Return (x, y) of the center of cell containing provided text 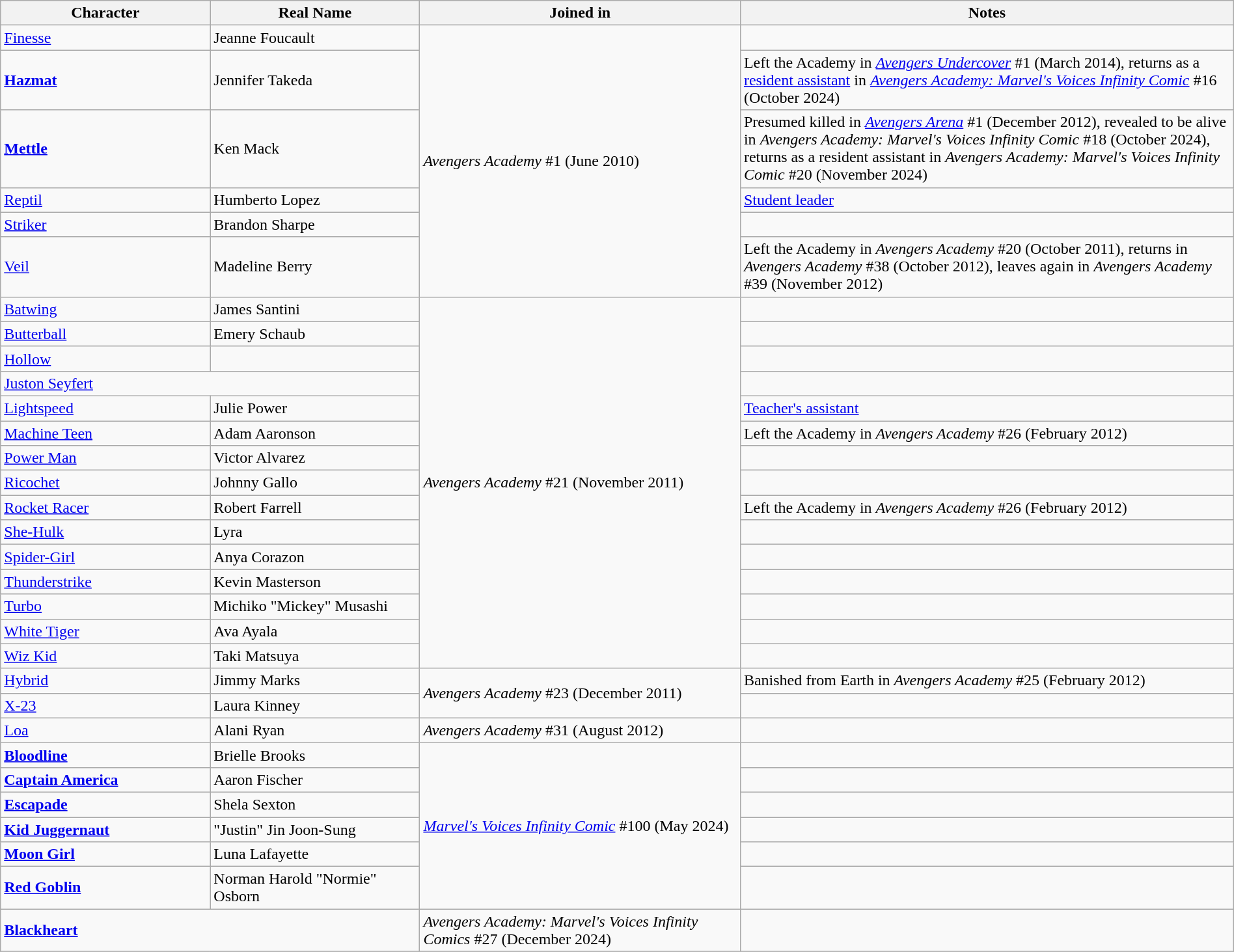
Wiz Kid (105, 656)
Laura Kinney (315, 705)
X-23 (105, 705)
White Tiger (105, 631)
Escapade (105, 804)
Alani Ryan (315, 730)
Real Name (315, 13)
Avengers Academy: Marvel's Voices Infinity Comics #27 (December 2024) (581, 931)
Ricochet (105, 483)
Hollow (105, 359)
Victor Alvarez (315, 458)
Madeline Berry (315, 267)
Brielle Brooks (315, 755)
Joined in (581, 13)
Turbo (105, 606)
Avengers Academy #21 (November 2011) (581, 483)
Julie Power (315, 408)
Reptil (105, 200)
Robert Farrell (315, 508)
Student leader (987, 200)
Captain America (105, 780)
Rocket Racer (105, 508)
Ava Ayala (315, 631)
James Santini (315, 309)
Loa (105, 730)
Adam Aaronson (315, 433)
Norman Harold "Normie" Osborn (315, 888)
Michiko "Mickey" Musashi (315, 606)
Aaron Fischer (315, 780)
Batwing (105, 309)
Lightspeed (105, 408)
Luna Lafayette (315, 854)
Kevin Masterson (315, 582)
Avengers Academy #1 (June 2010) (581, 161)
Veil (105, 267)
Striker (105, 224)
Hybrid (105, 681)
Finesse (105, 38)
Jeanne Foucault (315, 38)
Red Goblin (105, 888)
"Justin" Jin Joon-Sung (315, 830)
She-Hulk (105, 532)
Banished from Earth in Avengers Academy #25 (February 2012) (987, 681)
Brandon Sharpe (315, 224)
Avengers Academy #23 (December 2011) (581, 693)
Taki Matsuya (315, 656)
Teacher's assistant (987, 408)
Emery Schaub (315, 334)
Juston Seyfert (210, 383)
Blackheart (210, 931)
Hazmat (105, 80)
Notes (987, 13)
Marvel's Voices Infinity Comic #100 (May 2024) (581, 825)
Jennifer Takeda (315, 80)
Mettle (105, 148)
Power Man (105, 458)
Johnny Gallo (315, 483)
Humberto Lopez (315, 200)
Avengers Academy #31 (August 2012) (581, 730)
Moon Girl (105, 854)
Shela Sexton (315, 804)
Character (105, 13)
Thunderstrike (105, 582)
Kid Juggernaut (105, 830)
Butterball (105, 334)
Ken Mack (315, 148)
Lyra (315, 532)
Anya Corazon (315, 557)
Bloodline (105, 755)
Jimmy Marks (315, 681)
Machine Teen (105, 433)
Spider-Girl (105, 557)
